Locate the cell with the specified text and output its [x, y] center coordinate. 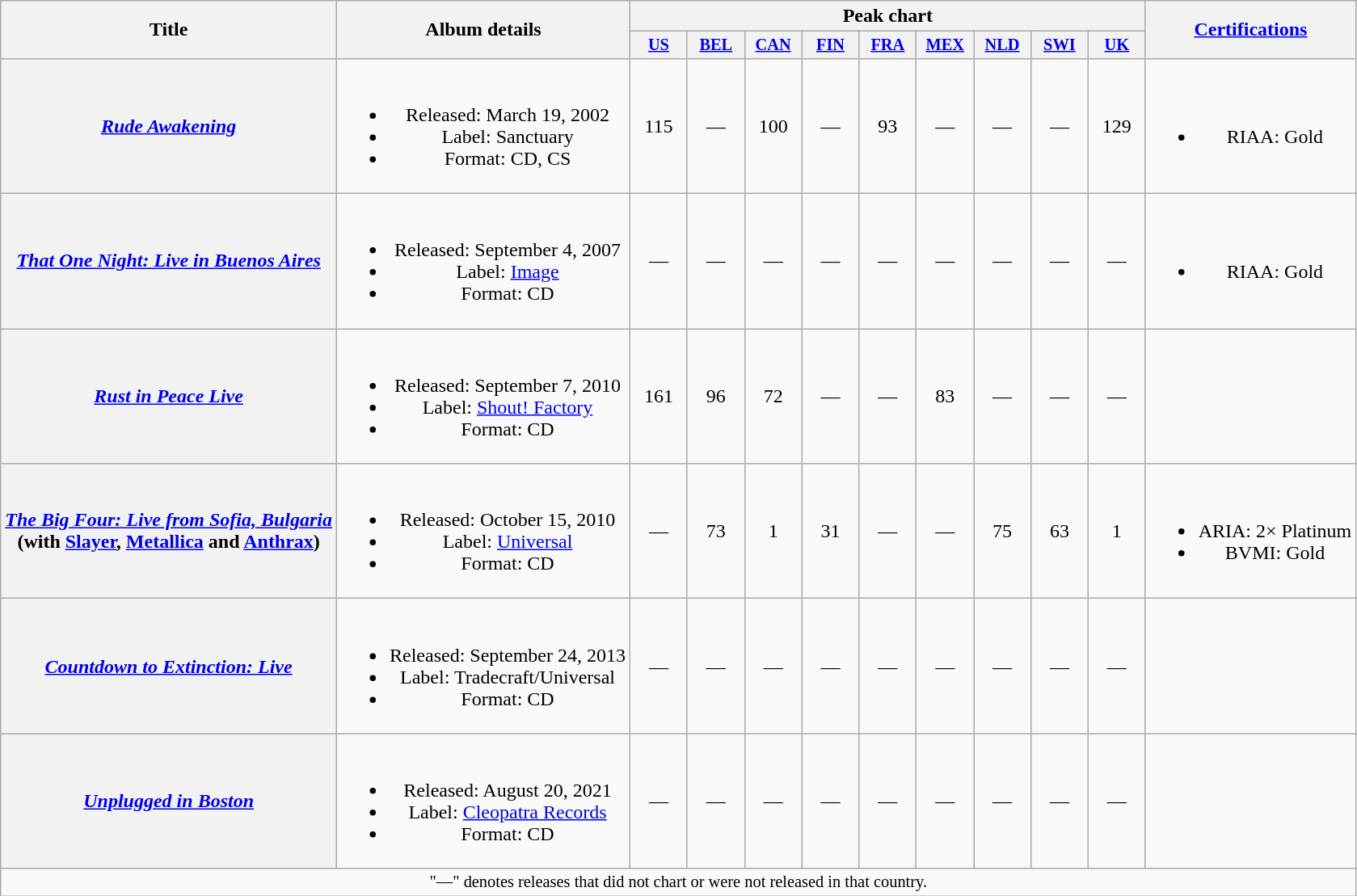
Released: September 24, 2013Label: Tradecraft/UniversalFormat: CD [483, 666]
115 [660, 126]
Rude Awakening [169, 126]
Peak chart [888, 16]
The Big Four: Live from Sofia, Bulgaria (with Slayer, Metallica and Anthrax) [169, 532]
73 [716, 532]
Released: August 20, 2021Label: Cleopatra RecordsFormat: CD [483, 801]
Released: September 4, 2007Label: ImageFormat: CD [483, 262]
"—" denotes releases that did not chart or were not released in that country. [679, 882]
Album details [483, 30]
BEL [716, 45]
100 [773, 126]
Rust in Peace Live [169, 396]
Title [169, 30]
Certifications [1251, 30]
Released: October 15, 2010Label: UniversalFormat: CD [483, 532]
83 [946, 396]
US [660, 45]
MEX [946, 45]
Countdown to Extinction: Live [169, 666]
Unplugged in Boston [169, 801]
Released: March 19, 2002Label: SanctuaryFormat: CD, CS [483, 126]
63 [1059, 532]
161 [660, 396]
31 [831, 532]
CAN [773, 45]
Released: September 7, 2010Label: Shout! FactoryFormat: CD [483, 396]
129 [1117, 126]
FRA [887, 45]
93 [887, 126]
ARIA: 2× PlatinumBVMI: Gold [1251, 532]
75 [1002, 532]
NLD [1002, 45]
72 [773, 396]
UK [1117, 45]
SWI [1059, 45]
FIN [831, 45]
That One Night: Live in Buenos Aires [169, 262]
96 [716, 396]
